Locate the cell with the specified text and output its [X, Y] center coordinate. 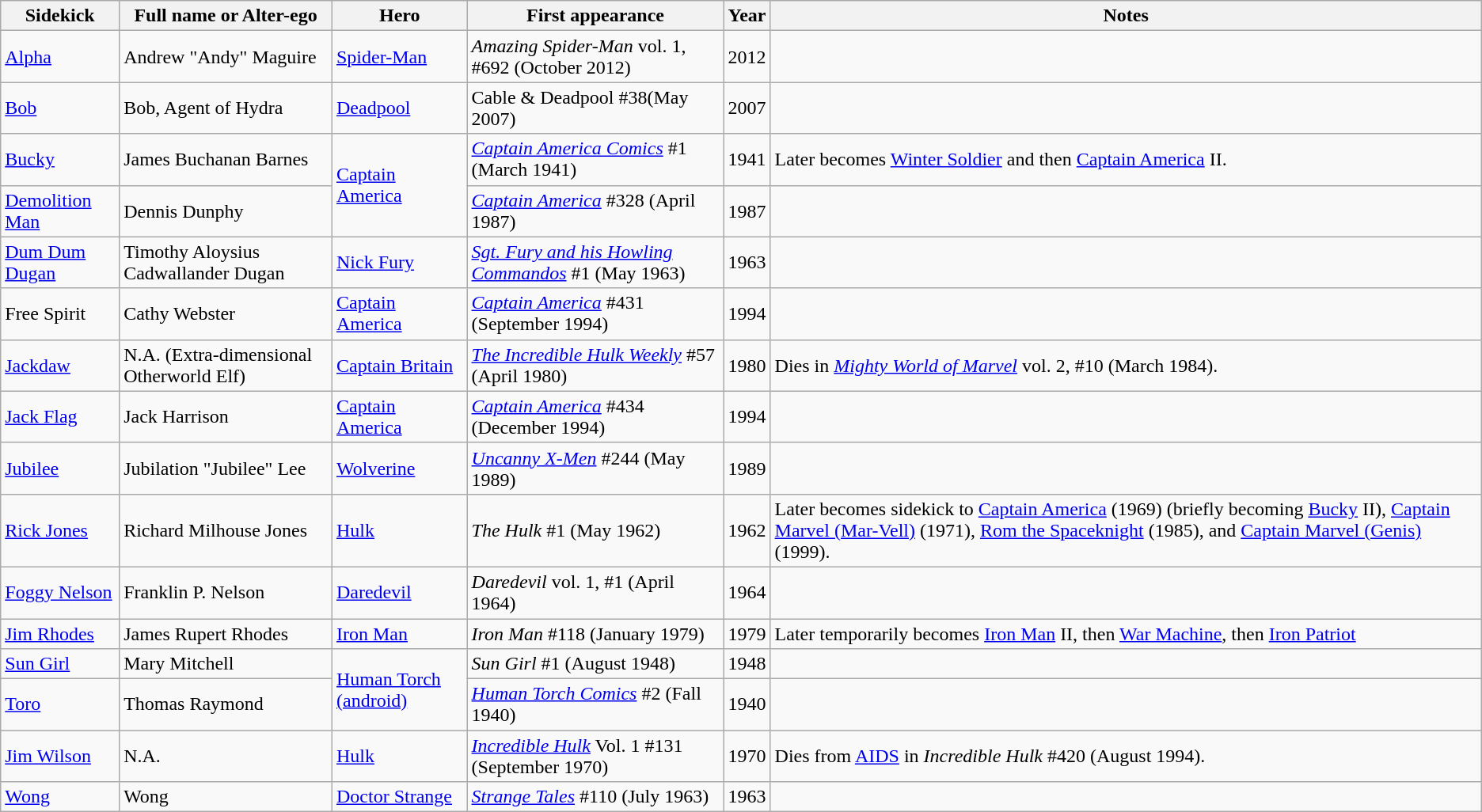
The Incredible Hulk Weekly #57 (April 1980) [595, 366]
James Buchanan Barnes [226, 160]
Captain Britain [399, 366]
Incredible Hulk Vol. 1 #131 (September 1970) [595, 757]
Sun Girl #1 (August 1948) [595, 664]
1941 [747, 160]
Human Torch Comics #2 (Fall 1940) [595, 704]
Thomas Raymond [226, 704]
Captain America #431 (September 1994) [595, 313]
Bob, Agent of Hydra [226, 108]
2012 [747, 57]
N.A. [226, 757]
Jubilation "Jubilee" Lee [226, 469]
1980 [747, 366]
1962 [747, 530]
Daredevil vol. 1, #1 (April 1964) [595, 592]
Doctor Strange [399, 797]
Jim Rhodes [60, 634]
Amazing Spider-Man vol. 1, #692 (October 2012) [595, 57]
Jack Harrison [226, 416]
Deadpool [399, 108]
Full name or Alter-ego [226, 16]
Foggy Nelson [60, 592]
Bucky [60, 160]
Rick Jones [60, 530]
Jim Wilson [60, 757]
Captain America Comics #1 (March 1941) [595, 160]
Richard Milhouse Jones [226, 530]
Notes [1126, 16]
Hero [399, 16]
Alpha [60, 57]
The Hulk #1 (May 1962) [595, 530]
Franklin P. Nelson [226, 592]
James Rupert Rhodes [226, 634]
Andrew "Andy" Maguire [226, 57]
Dies in Mighty World of Marvel vol. 2, #10 (March 1984). [1126, 366]
1970 [747, 757]
Sun Girl [60, 664]
Sgt. Fury and his Howling Commandos #1 (May 1963) [595, 263]
Nick Fury [399, 263]
Dies from AIDS in Incredible Hulk #420 (August 1994). [1126, 757]
1979 [747, 634]
1989 [747, 469]
Cable & Deadpool #38(May 2007) [595, 108]
Mary Mitchell [226, 664]
1940 [747, 704]
Toro [60, 704]
Dum Dum Dugan [60, 263]
1964 [747, 592]
Free Spirit [60, 313]
Bob [60, 108]
Uncanny X-Men #244 (May 1989) [595, 469]
Cathy Webster [226, 313]
N.A. (Extra-dimensional Otherworld Elf) [226, 366]
Wolverine [399, 469]
Iron Man [399, 634]
Strange Tales #110 (July 1963) [595, 797]
1948 [747, 664]
Daredevil [399, 592]
Demolition Man [60, 211]
1987 [747, 211]
Iron Man #118 (January 1979) [595, 634]
Year [747, 16]
Sidekick [60, 16]
Spider-Man [399, 57]
Dennis Dunphy [226, 211]
Jackdaw [60, 366]
Timothy Aloysius Cadwallander Dugan [226, 263]
Captain America #328 (April 1987) [595, 211]
Human Torch (android) [399, 690]
First appearance [595, 16]
Later becomes Winter Soldier and then Captain America II. [1126, 160]
2007 [747, 108]
Jack Flag [60, 416]
Captain America #434 (December 1994) [595, 416]
Later temporarily becomes Iron Man II, then War Machine, then Iron Patriot [1126, 634]
Jubilee [60, 469]
